Scan for the cell matching the given text and deliver its (X, Y) coordinate at center. 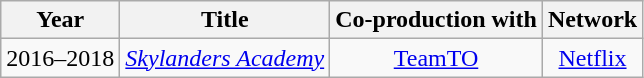
Skylanders Academy (225, 58)
Title (225, 20)
Netflix (592, 58)
Year (60, 20)
2016–2018 (60, 58)
TeamTO (436, 58)
Co-production with (436, 20)
Network (592, 20)
